Pinpoint the cell where the given text exists, returning its (x, y) midpoint coordinate. 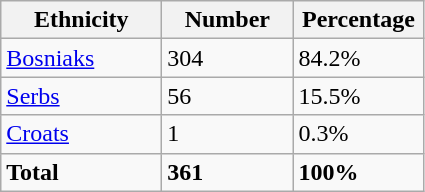
361 (228, 172)
Percentage (358, 20)
100% (358, 172)
Ethnicity (82, 20)
0.3% (358, 134)
Total (82, 172)
304 (228, 58)
Number (228, 20)
1 (228, 134)
15.5% (358, 96)
84.2% (358, 58)
Bosniaks (82, 58)
Croats (82, 134)
Serbs (82, 96)
56 (228, 96)
